Extract the [X, Y] coordinate from the center of the cell holding the provided text.  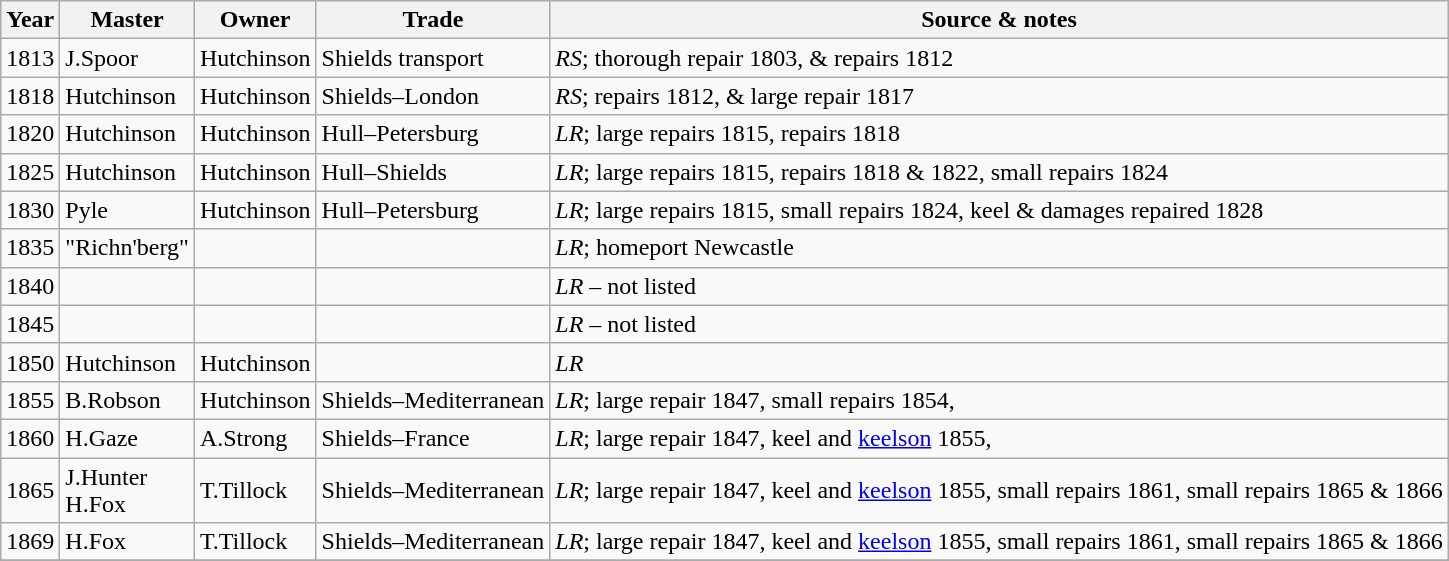
1860 [30, 438]
Trade [433, 20]
1835 [30, 248]
1869 [30, 542]
1820 [30, 134]
Master [128, 20]
H.Fox [128, 542]
LR; large repairs 1815, small repairs 1824, keel & damages repaired 1828 [999, 210]
LR; large repair 1847, keel and keelson 1855, [999, 438]
1840 [30, 286]
1865 [30, 490]
H.Gaze [128, 438]
LR; large repairs 1815, repairs 1818 & 1822, small repairs 1824 [999, 172]
1850 [30, 362]
Shields transport [433, 58]
Pyle [128, 210]
B.Robson [128, 400]
Year [30, 20]
1855 [30, 400]
Owner [255, 20]
1830 [30, 210]
1818 [30, 96]
1813 [30, 58]
J.HunterH.Fox [128, 490]
Shields–London [433, 96]
LR; homeport Newcastle [999, 248]
1845 [30, 324]
Hull–Shields [433, 172]
Source & notes [999, 20]
J.Spoor [128, 58]
LR; large repairs 1815, repairs 1818 [999, 134]
LR; large repair 1847, small repairs 1854, [999, 400]
LR [999, 362]
"Richn'berg" [128, 248]
RS; repairs 1812, & large repair 1817 [999, 96]
A.Strong [255, 438]
Shields–France [433, 438]
RS; thorough repair 1803, & repairs 1812 [999, 58]
1825 [30, 172]
